Output the [x, y] coordinate of the center of the cell containing the given text.  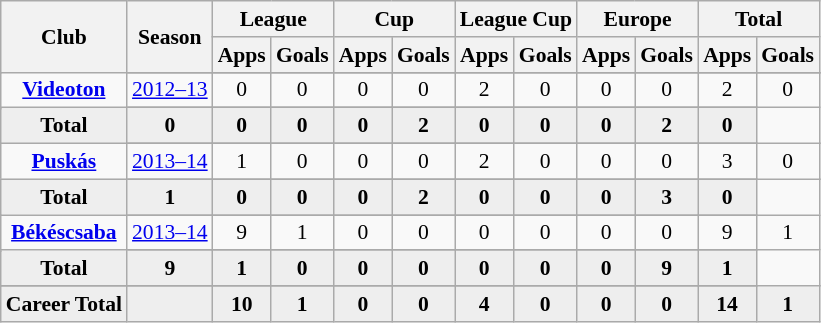
Videoton [64, 90]
Békéscsaba [64, 233]
Career Total [64, 304]
14 [727, 304]
10 [242, 304]
Cup [394, 19]
Europe [638, 19]
2012–13 [170, 90]
4 [484, 304]
Season [170, 36]
League [274, 19]
League Cup [516, 19]
Club [64, 36]
Puskás [64, 162]
